Return the (x, y) coordinate for the center point of the cell that contains the specified text.  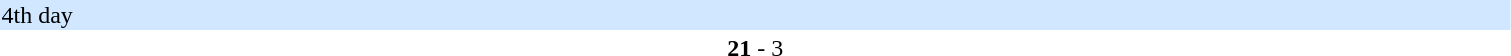
4th day (756, 15)
